Detect which cell encompasses the target text, then output its (x, y) center coordinate. 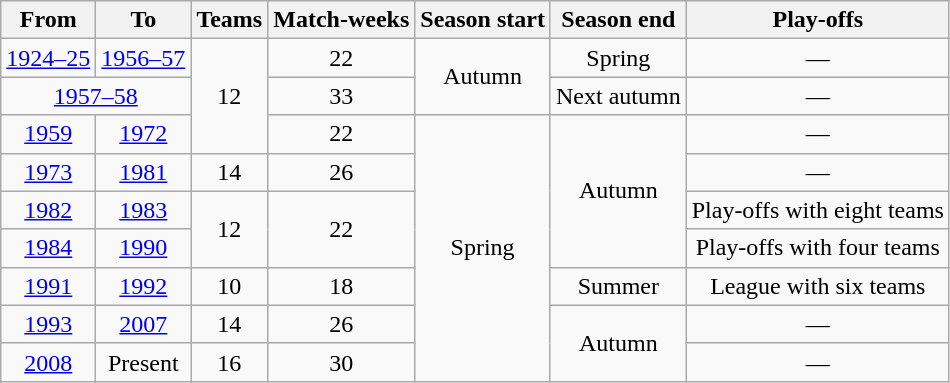
Season start (483, 20)
30 (342, 362)
1981 (144, 172)
1992 (144, 286)
1982 (48, 210)
1991 (48, 286)
1983 (144, 210)
1959 (48, 134)
33 (342, 96)
Play-offs with four teams (818, 248)
2008 (48, 362)
Season end (618, 20)
Play-offs with eight teams (818, 210)
1924–25 (48, 58)
1956–57 (144, 58)
1990 (144, 248)
From (48, 20)
League with six teams (818, 286)
Play-offs (818, 20)
18 (342, 286)
10 (230, 286)
To (144, 20)
Next autumn (618, 96)
Match-weeks (342, 20)
1993 (48, 324)
1972 (144, 134)
1984 (48, 248)
Teams (230, 20)
2007 (144, 324)
1957–58 (96, 96)
1973 (48, 172)
Summer (618, 286)
Present (144, 362)
16 (230, 362)
